From the cell containing the given text, extract its center point as [X, Y] coordinate. 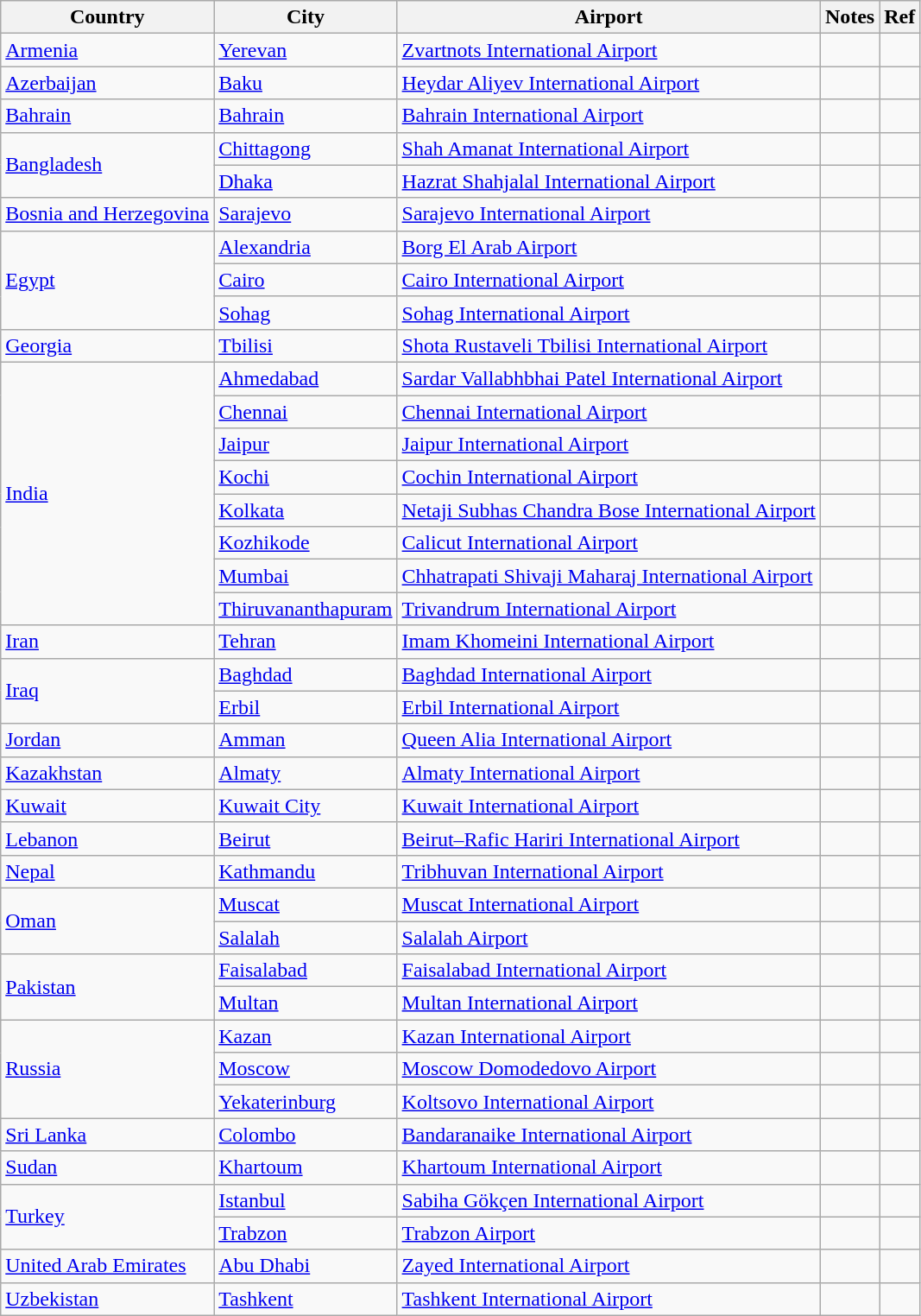
Nepal [107, 871]
Amman [306, 740]
Heydar Aliyev International Airport [609, 83]
Salalah [306, 937]
Salalah Airport [609, 937]
Notes [849, 17]
Muscat International Airport [609, 904]
Alexandria [306, 247]
Chennai [306, 412]
United Arab Emirates [107, 1266]
Sarajevo [306, 214]
Trivandrum International Airport [609, 609]
Netaji Subhas Chandra Bose International Airport [609, 510]
Azerbaijan [107, 83]
Erbil International Airport [609, 707]
Kuwait International Airport [609, 806]
Kazan [306, 1036]
Sohag [306, 313]
Hazrat Shahjalal International Airport [609, 181]
Tashkent [306, 1299]
Chennai International Airport [609, 412]
Sri Lanka [107, 1135]
Jaipur [306, 445]
Bosnia and Herzegovina [107, 214]
Russia [107, 1069]
Faisalabad International Airport [609, 971]
Baku [306, 83]
Sohag International Airport [609, 313]
Bahrain International Airport [609, 116]
Jordan [107, 740]
Multan International Airport [609, 1003]
Chhatrapati Shivaji Maharaj International Airport [609, 576]
Sardar Vallabhbhai Patel International Airport [609, 378]
Almaty International Airport [609, 773]
Cairo [306, 280]
Country [107, 17]
Faisalabad [306, 971]
Borg El Arab Airport [609, 247]
Kazakhstan [107, 773]
Uzbekistan [107, 1299]
Sudan [107, 1167]
Bangladesh [107, 165]
Muscat [306, 904]
Bandaranaike International Airport [609, 1135]
Kochi [306, 478]
Pakistan [107, 987]
Sarajevo International Airport [609, 214]
Beirut–Rafic Hariri International Airport [609, 838]
Cairo International Airport [609, 280]
Dhaka [306, 181]
Tribhuvan International Airport [609, 871]
Queen Alia International Airport [609, 740]
Georgia [107, 345]
Calicut International Airport [609, 543]
Cochin International Airport [609, 478]
Tbilisi [306, 345]
Jaipur International Airport [609, 445]
Egypt [107, 280]
Moscow [306, 1069]
Shah Amanat International Airport [609, 149]
Trabzon Airport [609, 1233]
Multan [306, 1003]
Kuwait [107, 806]
Erbil [306, 707]
Ref [899, 17]
Armenia [107, 50]
Lebanon [107, 838]
Zvartnots International Airport [609, 50]
Istanbul [306, 1200]
Baghdad International Airport [609, 674]
Trabzon [306, 1233]
Yekaterinburg [306, 1102]
Turkey [107, 1217]
Kozhikode [306, 543]
Koltsovo International Airport [609, 1102]
Iran [107, 642]
Abu Dhabi [306, 1266]
Kolkata [306, 510]
Airport [609, 17]
Khartoum International Airport [609, 1167]
Iraq [107, 691]
Kazan International Airport [609, 1036]
Imam Khomeini International Airport [609, 642]
Chittagong [306, 149]
Shota Rustaveli Tbilisi International Airport [609, 345]
Oman [107, 921]
Tashkent International Airport [609, 1299]
Thiruvananthapuram [306, 609]
Tehran [306, 642]
Beirut [306, 838]
India [107, 493]
Kathmandu [306, 871]
Mumbai [306, 576]
Zayed International Airport [609, 1266]
Moscow Domodedovo Airport [609, 1069]
Yerevan [306, 50]
Khartoum [306, 1167]
Sabiha Gökçen International Airport [609, 1200]
Ahmedabad [306, 378]
Baghdad [306, 674]
Kuwait City [306, 806]
Colombo [306, 1135]
City [306, 17]
Almaty [306, 773]
